Determine the [x, y] coordinate at the center of the cell enclosing the given text.  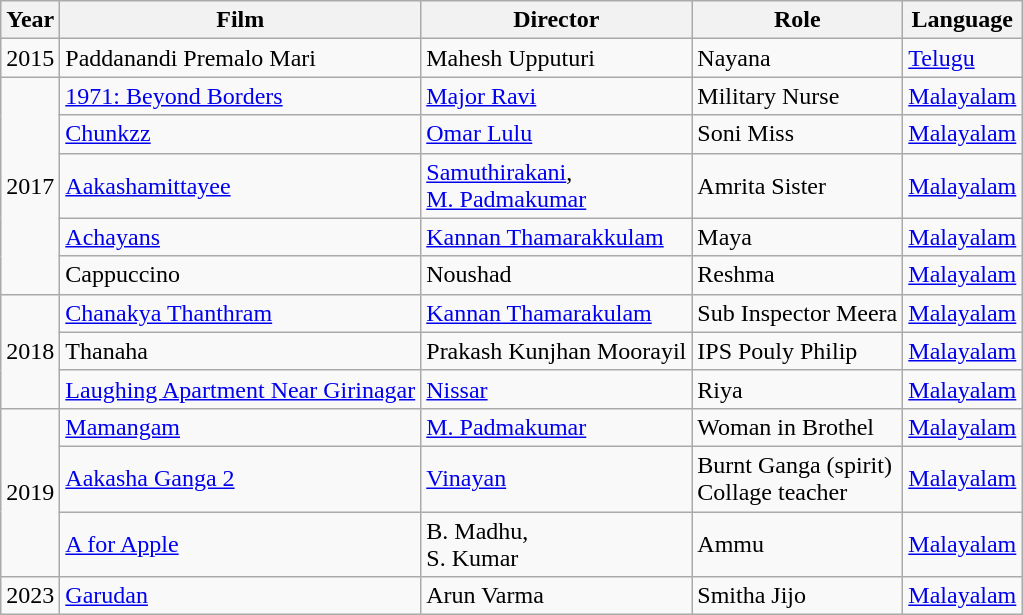
2017 [30, 186]
Garudan [240, 596]
Cappuccino [240, 275]
1971: Beyond Borders [240, 96]
Aakashamittayee [240, 186]
Major Ravi [556, 96]
Aakasha Ganga 2 [240, 478]
Kannan Thamarakulam [556, 313]
M. Padmakumar [556, 427]
Amrita Sister [798, 186]
Ammu [798, 544]
Film [240, 20]
Language [962, 20]
Achayans [240, 237]
2018 [30, 351]
Mahesh Upputuri [556, 58]
Thanaha [240, 351]
Prakash Kunjhan Moorayil [556, 351]
Vinayan [556, 478]
A for Apple [240, 544]
Soni Miss [798, 134]
Military Nurse [798, 96]
Nissar [556, 389]
Telugu [962, 58]
Burnt Ganga (spirit)Collage teacher [798, 478]
Mamangam [240, 427]
2023 [30, 596]
Chunkzz [240, 134]
Noushad [556, 275]
Maya [798, 237]
2015 [30, 58]
Sub Inspector Meera [798, 313]
2019 [30, 492]
Role [798, 20]
Paddanandi Premalo Mari [240, 58]
Arun Varma [556, 596]
Nayana [798, 58]
Woman in Brothel [798, 427]
Laughing Apartment Near Girinagar [240, 389]
Year [30, 20]
Kannan Thamarakkulam [556, 237]
IPS Pouly Philip [798, 351]
Chanakya Thanthram [240, 313]
B. Madhu,S. Kumar [556, 544]
Director [556, 20]
Samuthirakani,M. Padmakumar [556, 186]
Omar Lulu [556, 134]
Riya [798, 389]
Smitha Jijo [798, 596]
Reshma [798, 275]
